Return the (x, y) coordinate for the center point of the cell that contains the specified text.  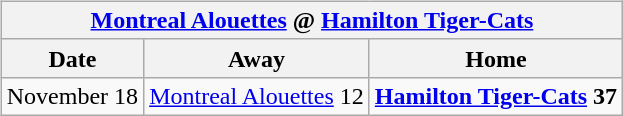
Date (72, 58)
Home (496, 58)
Away (257, 58)
Montreal Alouettes 12 (257, 96)
November 18 (72, 96)
Hamilton Tiger-Cats 37 (496, 96)
Montreal Alouettes @ Hamilton Tiger-Cats (312, 20)
